Identify which cell holds the provided text, then report its [x, y] central coordinate. 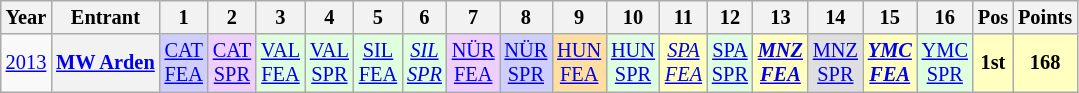
6 [424, 17]
CATFEA [184, 63]
HUNSPR [633, 63]
168 [1045, 63]
YMCFEA [890, 63]
11 [684, 17]
13 [780, 17]
MNZSPR [836, 63]
SILSPR [424, 63]
14 [836, 17]
12 [730, 17]
SILFEA [378, 63]
SPAFEA [684, 63]
7 [474, 17]
8 [526, 17]
MW Arden [105, 63]
SPASPR [730, 63]
2013 [26, 63]
5 [378, 17]
Pos [993, 17]
Entrant [105, 17]
YMCSPR [945, 63]
4 [330, 17]
CATSPR [232, 63]
VALFEA [280, 63]
15 [890, 17]
Year [26, 17]
NÜRSPR [526, 63]
HUNFEA [579, 63]
Points [1045, 17]
1st [993, 63]
9 [579, 17]
2 [232, 17]
3 [280, 17]
10 [633, 17]
1 [184, 17]
NÜRFEA [474, 63]
16 [945, 17]
VALSPR [330, 63]
MNZFEA [780, 63]
